Detect which cell encompasses the target text, then output its (X, Y) center coordinate. 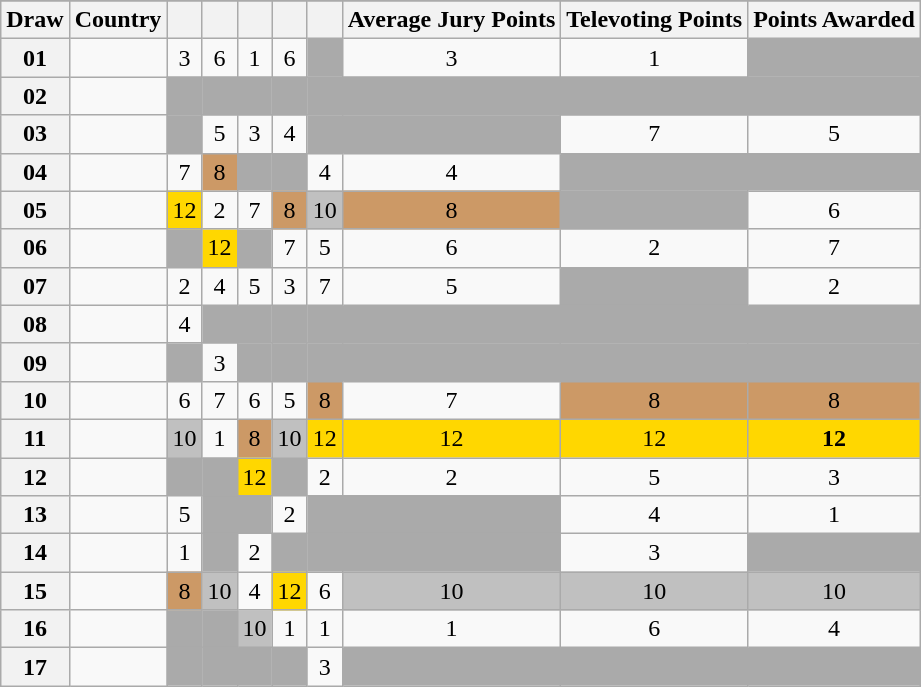
01 (35, 58)
03 (35, 134)
Points Awarded (834, 20)
05 (35, 210)
11 (35, 438)
04 (35, 172)
17 (35, 667)
09 (35, 362)
15 (35, 591)
Country (118, 20)
Draw (35, 20)
07 (35, 286)
14 (35, 553)
06 (35, 248)
13 (35, 515)
16 (35, 629)
Average Jury Points (452, 20)
08 (35, 324)
Televoting Points (654, 20)
02 (35, 96)
